Capture the cell that displays the provided text and extract its (X, Y) central coordinate. 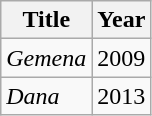
Title (46, 20)
2013 (122, 96)
2009 (122, 58)
Dana (46, 96)
Year (122, 20)
Gemena (46, 58)
